Search for the cell housing the specified text and yield its (X, Y) center coordinate. 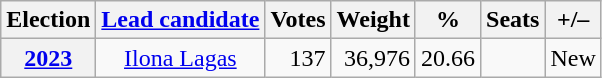
Seats (513, 20)
20.66 (448, 58)
137 (298, 58)
Election (48, 20)
+/– (573, 20)
2023 (48, 58)
Ilona Lagas (180, 58)
Weight (373, 20)
New (573, 58)
Votes (298, 20)
Lead candidate (180, 20)
% (448, 20)
36,976 (373, 58)
